Return (x, y) of the center of cell containing provided text 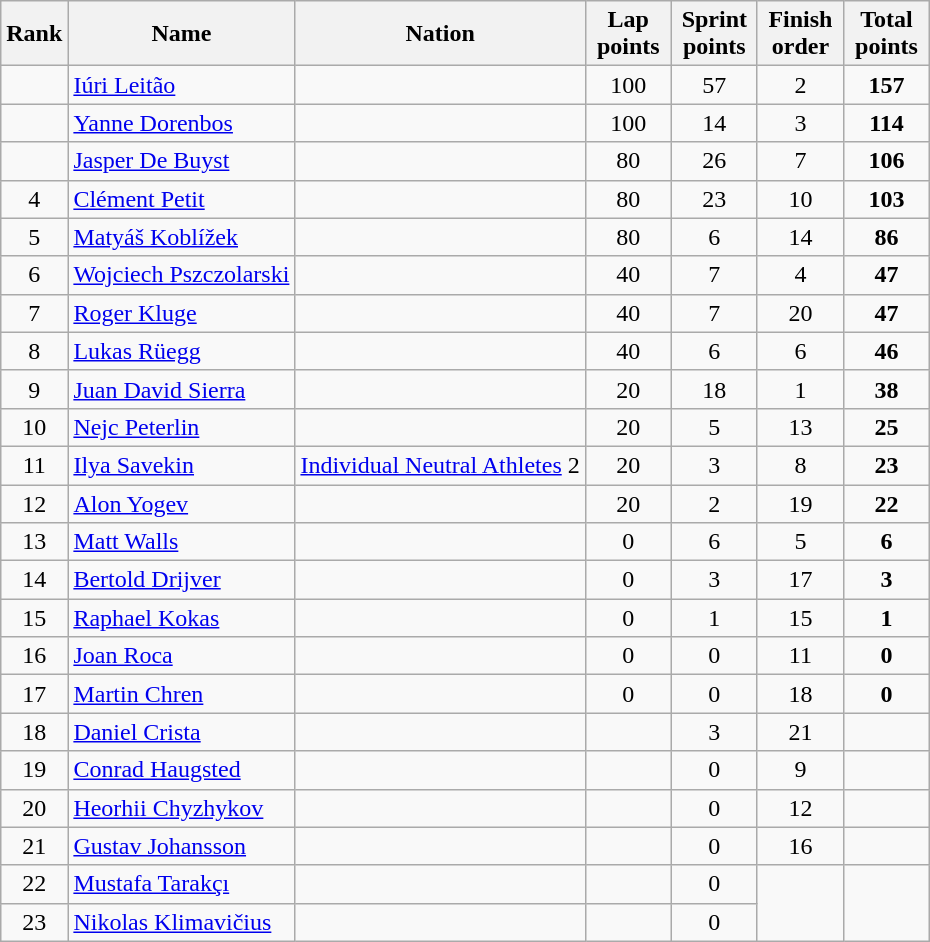
Alon Yogev (182, 503)
Lukas Rüegg (182, 351)
25 (886, 427)
Martin Chren (182, 694)
46 (886, 351)
Heorhii Chyzhykov (182, 808)
Ilya Savekin (182, 465)
86 (886, 237)
Roger Kluge (182, 313)
Individual Neutral Athletes 2 (440, 465)
38 (886, 389)
Clément Petit (182, 199)
Sprint points (714, 34)
Name (182, 34)
Raphael Kokas (182, 618)
Joan Roca (182, 656)
Yanne Dorenbos (182, 123)
Nikolas Klimavičius (182, 922)
26 (714, 161)
Lap points (628, 34)
Rank (34, 34)
106 (886, 161)
Matyáš Koblížek (182, 237)
Finish order (800, 34)
Daniel Crista (182, 732)
Mustafa Tarakçı (182, 884)
Conrad Haugsted (182, 770)
157 (886, 85)
Iúri Leitão (182, 85)
Nejc Peterlin (182, 427)
Nation (440, 34)
114 (886, 123)
Gustav Johansson (182, 846)
Wojciech Pszczolarski (182, 275)
103 (886, 199)
Bertold Drijver (182, 580)
Jasper De Buyst (182, 161)
57 (714, 85)
Juan David Sierra (182, 389)
Total points (886, 34)
Matt Walls (182, 542)
